Pinpoint the cell where the given text exists, returning its [X, Y] midpoint coordinate. 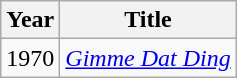
Year [30, 20]
Title [148, 20]
Gimme Dat Ding [148, 58]
1970 [30, 58]
